Pinpoint the cell where the given text exists, returning its (x, y) midpoint coordinate. 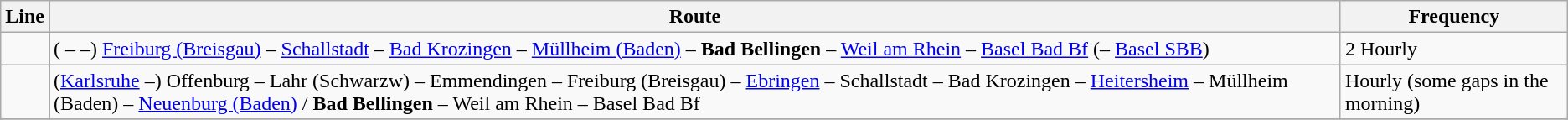
Route (694, 17)
2 Hourly (1454, 49)
( – –) Freiburg (Breisgau) – Schallstadt – Bad Krozingen – Müllheim (Baden) – Bad Bellingen – Weil am Rhein – Basel Bad Bf (– Basel SBB) (694, 49)
Line (25, 17)
Hourly (some gaps in the morning) (1454, 92)
Frequency (1454, 17)
